Capture the cell that displays the provided text and extract its [x, y] central coordinate. 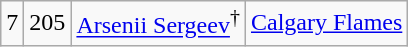
Arsenii Sergeev† [158, 24]
Calgary Flames [326, 24]
7 [12, 24]
205 [48, 24]
